Output the (x, y) coordinate of the center of the cell containing the given text.  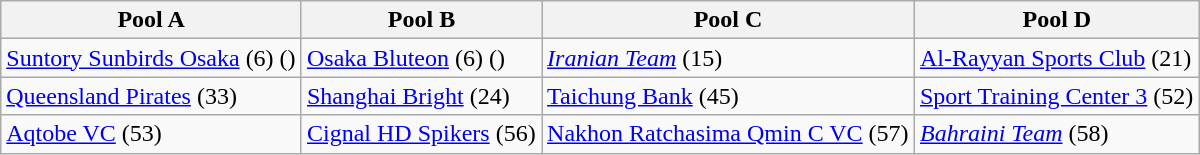
Aqtobe VC (53) (152, 134)
Pool C (728, 20)
Suntory Sunbirds Osaka (6) () (152, 58)
Sport Training Center 3 (52) (1056, 96)
Shanghai Bright (24) (421, 96)
Pool B (421, 20)
Osaka Bluteon (6) () (421, 58)
Pool D (1056, 20)
Al-Rayyan Sports Club (21) (1056, 58)
Iranian Team (15) (728, 58)
Nakhon Ratchasima Qmin C VC (57) (728, 134)
Bahraini Team (58) (1056, 134)
Queensland Pirates (33) (152, 96)
Cignal HD Spikers (56) (421, 134)
Taichung Bank (45) (728, 96)
Pool A (152, 20)
